Determine the (X, Y) coordinate at the center of the cell enclosing the given text.  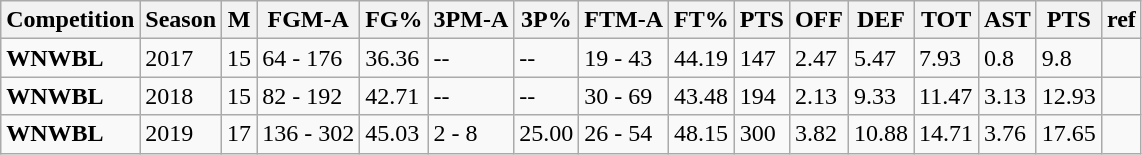
19 - 43 (624, 58)
2018 (181, 96)
3.76 (1008, 134)
9.8 (1068, 58)
25.00 (546, 134)
36.36 (394, 58)
45.03 (394, 134)
ref (1121, 20)
11.47 (946, 96)
FG% (394, 20)
5.47 (880, 58)
136 - 302 (308, 134)
7.93 (946, 58)
FT% (702, 20)
3P% (546, 20)
3.13 (1008, 96)
M (240, 20)
300 (762, 134)
48.15 (702, 134)
42.71 (394, 96)
DEF (880, 20)
2.47 (818, 58)
FTM-A (624, 20)
26 - 54 (624, 134)
Season (181, 20)
30 - 69 (624, 96)
43.48 (702, 96)
OFF (818, 20)
12.93 (1068, 96)
147 (762, 58)
2.13 (818, 96)
3PM-A (471, 20)
Competition (70, 20)
82 - 192 (308, 96)
17.65 (1068, 134)
2017 (181, 58)
0.8 (1008, 58)
64 - 176 (308, 58)
44.19 (702, 58)
2019 (181, 134)
17 (240, 134)
10.88 (880, 134)
194 (762, 96)
14.71 (946, 134)
FGM-A (308, 20)
2 - 8 (471, 134)
TOT (946, 20)
9.33 (880, 96)
3.82 (818, 134)
AST (1008, 20)
